Return [X, Y] of the center of cell containing provided text 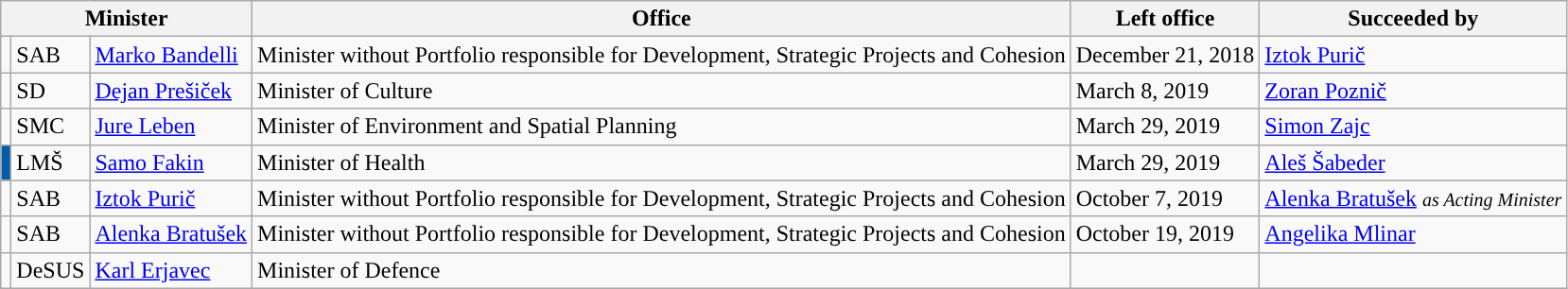
Office [662, 19]
October 7, 2019 [1165, 198]
Aleš Šabeder [1413, 162]
Marko Bandelli [171, 55]
Minister of Environment and Spatial Planning [662, 127]
Minister [127, 19]
Zoran Poznič [1413, 91]
Minister of Culture [662, 91]
Alenka Bratušek [171, 234]
Dejan Prešiček [171, 91]
SD [51, 91]
Alenka Bratušek as Acting Minister [1413, 198]
Minister of Defence [662, 270]
Minister of Health [662, 162]
March 8, 2019 [1165, 91]
Samo Fakin [171, 162]
Karl Erjavec [171, 270]
DeSUS [51, 270]
LMŠ [51, 162]
December 21, 2018 [1165, 55]
SMC [51, 127]
Angelika Mlinar [1413, 234]
October 19, 2019 [1165, 234]
Jure Leben [171, 127]
Succeeded by [1413, 19]
Left office [1165, 19]
Simon Zajc [1413, 127]
